Capture the cell that displays the provided text and extract its [x, y] central coordinate. 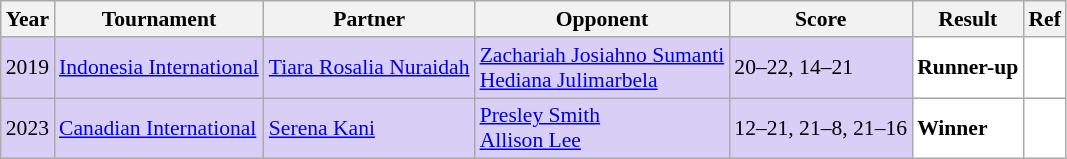
Indonesia International [159, 68]
Canadian International [159, 128]
Result [968, 19]
Presley Smith Allison Lee [602, 128]
Winner [968, 128]
Tournament [159, 19]
Opponent [602, 19]
Zachariah Josiahno Sumanti Hediana Julimarbela [602, 68]
12–21, 21–8, 21–16 [820, 128]
Year [28, 19]
2019 [28, 68]
20–22, 14–21 [820, 68]
Partner [370, 19]
2023 [28, 128]
Ref [1044, 19]
Tiara Rosalia Nuraidah [370, 68]
Runner-up [968, 68]
Score [820, 19]
Serena Kani [370, 128]
